Locate the cell with the specified text and output its [X, Y] center coordinate. 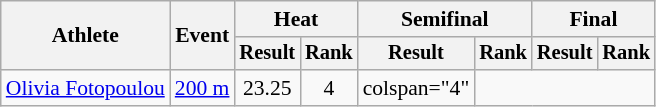
colspan="4" [416, 88]
Semifinal [445, 19]
Final [594, 19]
Olivia Fotopoulou [86, 88]
Event [202, 36]
200 m [202, 88]
23.25 [267, 88]
Athlete [86, 36]
4 [329, 88]
Heat [296, 19]
